For the text-containing cell, return its midpoint in [X, Y] coordinate format. 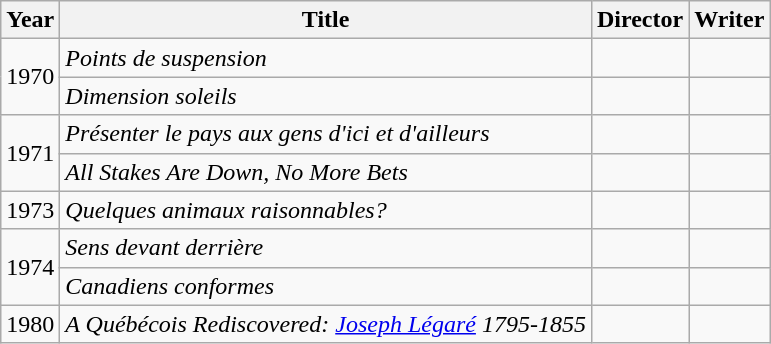
Points de suspension [326, 58]
Dimension soleils [326, 96]
1970 [30, 77]
1974 [30, 267]
Title [326, 20]
Writer [730, 20]
Director [640, 20]
1971 [30, 153]
1980 [30, 324]
All Stakes Are Down, No More Bets [326, 172]
Canadiens conformes [326, 286]
A Québécois Rediscovered: Joseph Légaré 1795-1855 [326, 324]
Sens devant derrière [326, 248]
Quelques animaux raisonnables? [326, 210]
Year [30, 20]
Présenter le pays aux gens d'ici et d'ailleurs [326, 134]
1973 [30, 210]
